Locate the cell with the specified text and output its (x, y) center coordinate. 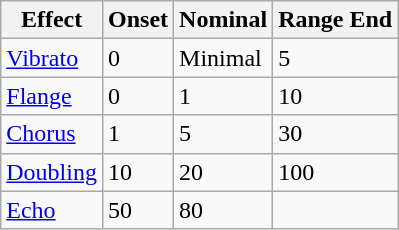
50 (138, 210)
Range End (336, 20)
Flange (52, 96)
Nominal (224, 20)
100 (336, 172)
Onset (138, 20)
Chorus (52, 134)
Doubling (52, 172)
80 (224, 210)
Echo (52, 210)
Effect (52, 20)
Minimal (224, 58)
30 (336, 134)
Vibrato (52, 58)
20 (224, 172)
